Return the [x, y] coordinate for the center point of the cell that contains the specified text.  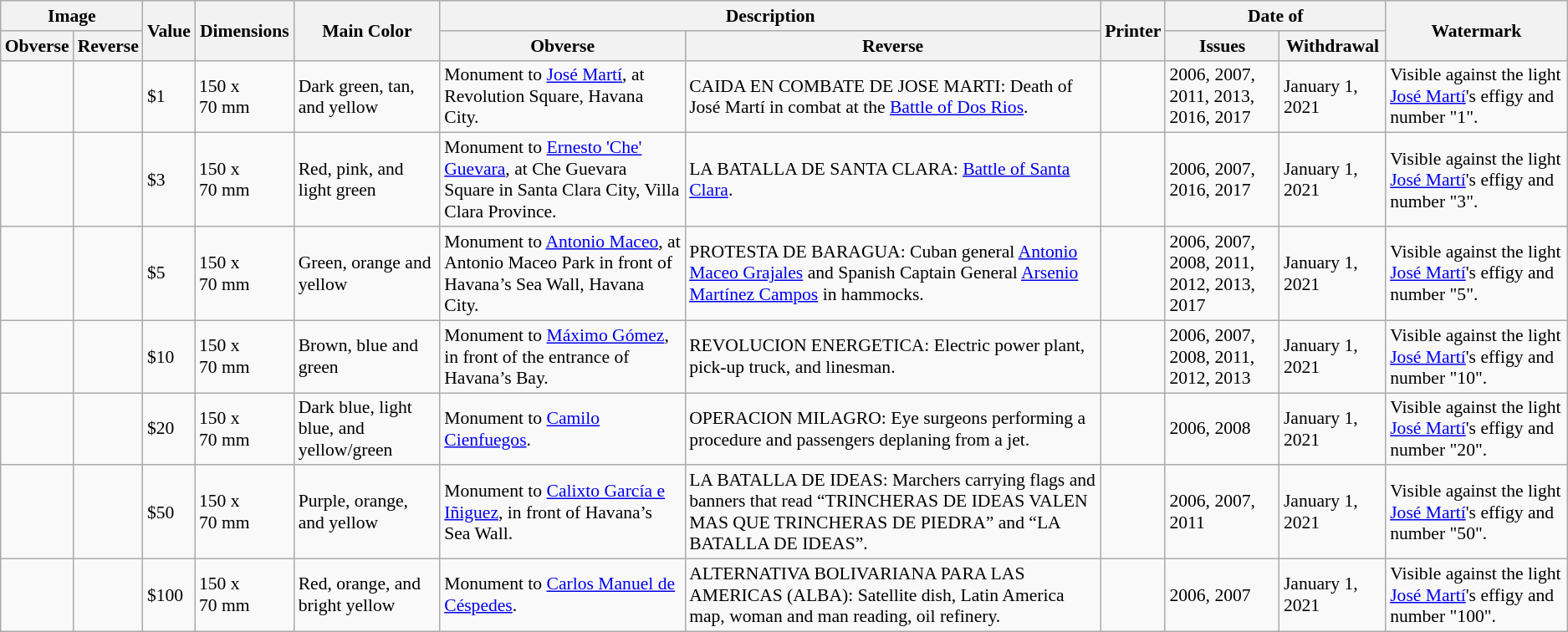
Monument to Máximo Gómez, in front of the entrance of Havana’s Bay. [562, 356]
$5 [169, 273]
Monument to Calixto García e Iñiguez, in front of Havana’s Sea Wall. [562, 512]
Visible against the light José Martí's effigy and number "10". [1477, 356]
Monument to Ernesto 'Che' Guevara, at Che Guevara Square in Santa Clara City, Villa Clara Province. [562, 180]
Visible against the light José Martí's effigy and number "20". [1477, 430]
Visible against the light José Martí's effigy and number "50". [1477, 512]
2006, 2007, 2011, 2013, 2016, 2017 [1222, 97]
Visible against the light José Martí's effigy and number "1". [1477, 97]
Visible against the light José Martí's effigy and number "100". [1477, 595]
Dark green, tan, and yellow [368, 97]
$1 [169, 97]
Description [770, 16]
Green, orange and yellow [368, 273]
Watermark [1477, 30]
Monument to Carlos Manuel de Céspedes. [562, 595]
$100 [169, 595]
Visible against the light José Martí's effigy and number "3". [1477, 180]
$50 [169, 512]
Visible against the light José Martí's effigy and number "5". [1477, 273]
2006, 2007, 2008, 2011, 2012, 2013 [1222, 356]
2006, 2007 [1222, 595]
Issues [1222, 46]
Value [169, 30]
2006, 2008 [1222, 430]
Red, orange, and bright yellow [368, 595]
Date of [1275, 16]
ALTERNATIVA BOLIVARIANA PARA LAS AMERICAS (ALBA): Satellite dish, Latin America map, woman and man reading, oil refinery. [893, 595]
2006, 2007, 2016, 2017 [1222, 180]
REVOLUCION ENERGETICA: Electric power plant, pick-up truck, and linesman. [893, 356]
Printer [1132, 30]
2006, 2007, 2011 [1222, 512]
$10 [169, 356]
Image [72, 16]
$20 [169, 430]
Brown, blue and green [368, 356]
PROTESTA DE BARAGUA: Cuban general Antonio Maceo Grajales and Spanish Captain General Arsenio Martínez Campos in hammocks. [893, 273]
Withdrawal [1333, 46]
2006, 2007, 2008, 2011, 2012, 2013, 2017 [1222, 273]
Dimensions [244, 30]
OPERACION MILAGRO: Eye surgeons performing a procedure and passengers deplaning from a jet. [893, 430]
Monument to Antonio Maceo, at Antonio Maceo Park in front of Havana’s Sea Wall, Havana City. [562, 273]
Purple, orange, and yellow [368, 512]
LA BATALLA DE SANTA CLARA: Battle of Santa Clara. [893, 180]
CAIDA EN COMBATE DE JOSE MARTI: Death of José Martí in combat at the Battle of Dos Rios. [893, 97]
Monument to Camilo Cienfuegos. [562, 430]
$3 [169, 180]
Dark blue, light blue, and yellow/green [368, 430]
Red, pink, and light green [368, 180]
Monument to José Martí, at Revolution Square, Havana City. [562, 97]
Main Color [368, 30]
